From the cell containing the given text, extract its center point as [X, Y] coordinate. 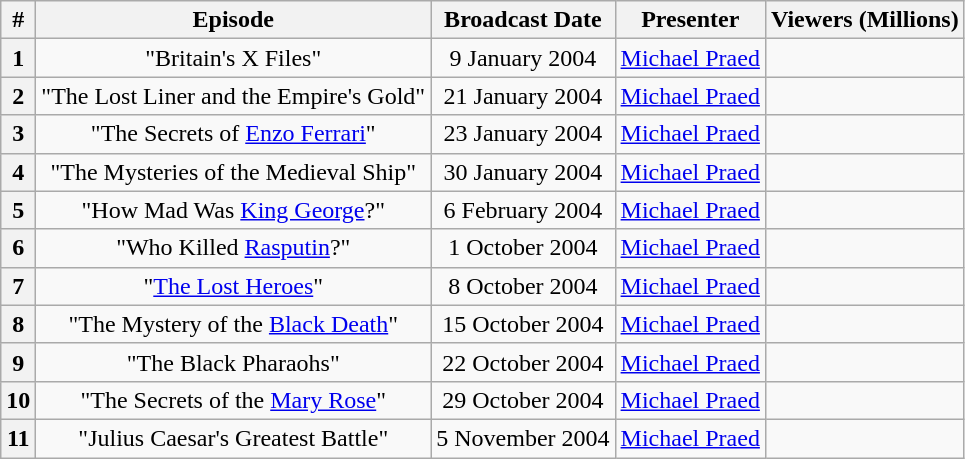
2 [18, 96]
9 [18, 362]
8 October 2004 [523, 286]
"The Mystery of the Black Death" [234, 324]
"The Secrets of the Mary Rose" [234, 400]
Viewers (Millions) [864, 20]
"Britain's X Files" [234, 58]
6 [18, 248]
1 October 2004 [523, 248]
Presenter [690, 20]
Broadcast Date [523, 20]
10 [18, 400]
5 November 2004 [523, 438]
29 October 2004 [523, 400]
11 [18, 438]
30 January 2004 [523, 172]
"The Black Pharaohs" [234, 362]
"The Secrets of Enzo Ferrari" [234, 134]
"The Mysteries of the Medieval Ship" [234, 172]
5 [18, 210]
9 January 2004 [523, 58]
6 February 2004 [523, 210]
3 [18, 134]
4 [18, 172]
21 January 2004 [523, 96]
15 October 2004 [523, 324]
# [18, 20]
"How Mad Was King George?" [234, 210]
Episode [234, 20]
22 October 2004 [523, 362]
"The Lost Liner and the Empire's Gold" [234, 96]
"Julius Caesar's Greatest Battle" [234, 438]
23 January 2004 [523, 134]
"The Lost Heroes" [234, 286]
"Who Killed Rasputin?" [234, 248]
7 [18, 286]
8 [18, 324]
1 [18, 58]
